Locate the cell with the specified text and output its (X, Y) center coordinate. 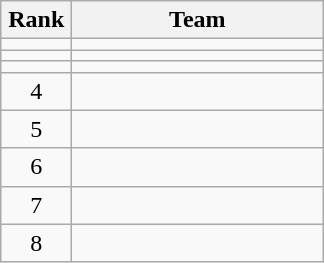
7 (36, 205)
6 (36, 167)
4 (36, 91)
8 (36, 243)
Rank (36, 20)
5 (36, 129)
Team (198, 20)
